Output the (x, y) coordinate of the center of the cell containing the given text.  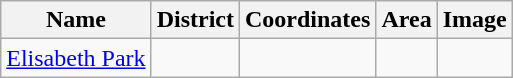
District (195, 20)
Area (406, 20)
Image (474, 20)
Coordinates (307, 20)
Elisabeth Park (76, 58)
Name (76, 20)
